Scan for the cell matching the given text and deliver its (x, y) coordinate at center. 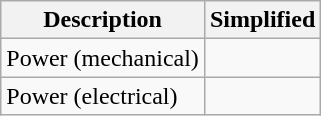
Simplified (262, 20)
Description (103, 20)
Power (electrical) (103, 96)
Power (mechanical) (103, 58)
